Provide the (x, y) coordinate of the cell's center where the given text is located.  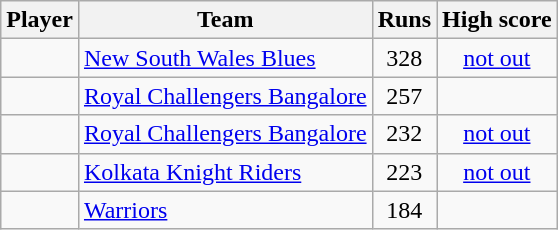
Team (225, 20)
New South Wales Blues (225, 58)
Runs (404, 20)
High score (498, 20)
257 (404, 96)
232 (404, 134)
328 (404, 58)
223 (404, 172)
184 (404, 210)
Warriors (225, 210)
Kolkata Knight Riders (225, 172)
Player (40, 20)
